Return [x, y] of the center of cell containing provided text 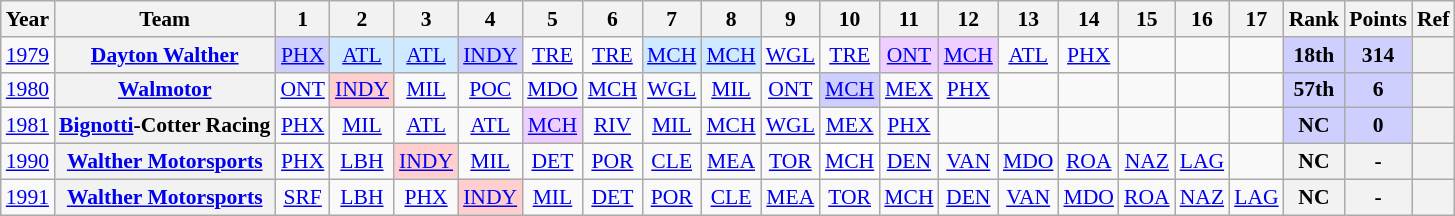
Dayton Walther [164, 55]
10 [850, 19]
314 [1378, 55]
11 [908, 19]
13 [1028, 19]
Rank [1314, 19]
14 [1088, 19]
1981 [28, 126]
57th [1314, 90]
2 [362, 19]
1979 [28, 55]
17 [1256, 19]
9 [790, 19]
1990 [28, 162]
3 [426, 19]
1 [302, 19]
SRF [302, 197]
12 [968, 19]
Year [28, 19]
4 [490, 19]
0 [1378, 126]
Points [1378, 19]
5 [552, 19]
POC [490, 90]
7 [672, 19]
18th [1314, 55]
RIV [612, 126]
1991 [28, 197]
8 [730, 19]
Bignotti-Cotter Racing [164, 126]
Walmotor [164, 90]
Team [164, 19]
15 [1147, 19]
1980 [28, 90]
16 [1202, 19]
Ref [1433, 19]
